Provide the [x, y] coordinate of the cell's center where the given text is located.  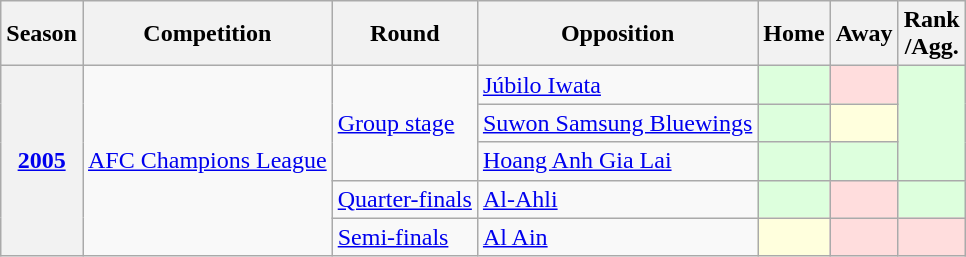
AFC Champions League [207, 161]
Semi-finals [404, 237]
Suwon Samsung Bluewings [617, 123]
Season [42, 34]
2005 [42, 161]
Opposition [617, 34]
Rank/Agg. [932, 34]
Round [404, 34]
Quarter-finals [404, 199]
Group stage [404, 123]
Al-Ahli [617, 199]
Al Ain [617, 237]
Away [864, 34]
Competition [207, 34]
Hoang Anh Gia Lai [617, 161]
Júbilo Iwata [617, 85]
Home [794, 34]
